Detect which cell encompasses the target text, then output its [X, Y] center coordinate. 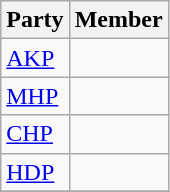
Member [118, 20]
MHP [35, 96]
Party [35, 20]
AKP [35, 58]
HDP [35, 172]
CHP [35, 134]
